Provide the (X, Y) coordinate of the cell's center where the given text is located.  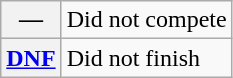
DNF (31, 58)
Did not finish (146, 58)
— (31, 20)
Did not compete (146, 20)
